Capture the cell that displays the provided text and extract its (X, Y) central coordinate. 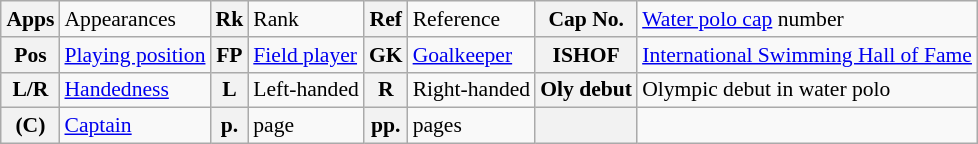
(C) (30, 126)
L (230, 90)
Playing position (134, 55)
Appearances (134, 19)
pp. (386, 126)
Field player (306, 55)
Left-handed (306, 90)
L/R (30, 90)
ISHOF (586, 55)
pages (472, 126)
Cap No. (586, 19)
GK (386, 55)
FP (230, 55)
Water polo cap number (807, 19)
Rank (306, 19)
Captain (134, 126)
Apps (30, 19)
Pos (30, 55)
Reference (472, 19)
Right-handed (472, 90)
page (306, 126)
p. (230, 126)
Rk (230, 19)
Handedness (134, 90)
Olympic debut in water polo (807, 90)
R (386, 90)
Goalkeeper (472, 55)
International Swimming Hall of Fame (807, 55)
Ref (386, 19)
Oly debut (586, 90)
